Locate the cell with the specified text and output its [X, Y] center coordinate. 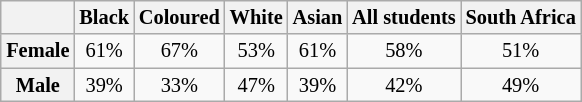
67% [180, 51]
33% [180, 85]
Male [38, 85]
53% [256, 51]
58% [404, 51]
All students [404, 18]
Asian [318, 18]
51% [521, 51]
42% [404, 85]
Black [104, 18]
Coloured [180, 18]
47% [256, 85]
White [256, 18]
49% [521, 85]
Female [38, 51]
South Africa [521, 18]
